Detect which cell encompasses the target text, then output its (X, Y) center coordinate. 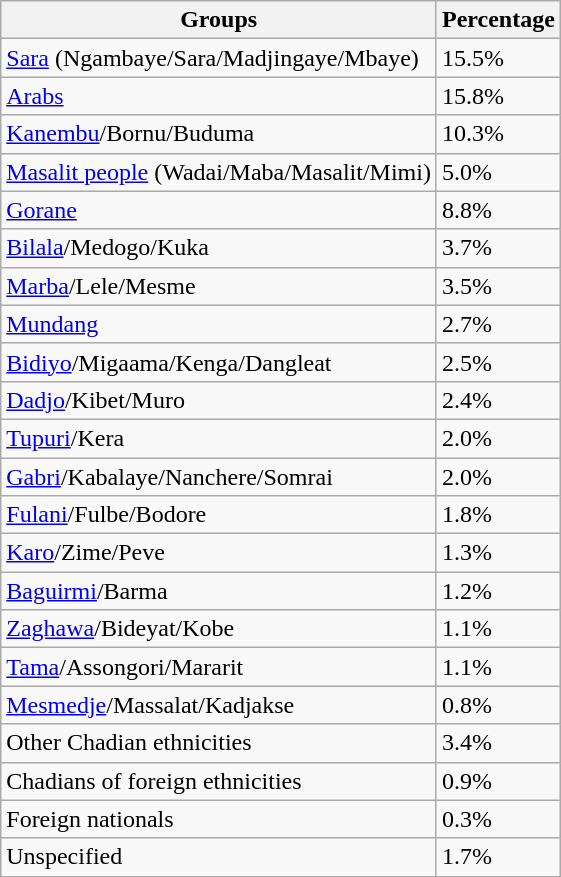
Mesmedje/Massalat/Kadjakse (219, 705)
1.2% (498, 591)
2.4% (498, 400)
15.8% (498, 96)
Chadians of foreign ethnicities (219, 781)
Kanembu/Bornu/Buduma (219, 134)
Fulani/Fulbe/Bodore (219, 515)
2.5% (498, 362)
Gabri/Kabalaye/Nanchere/Somrai (219, 477)
0.9% (498, 781)
1.3% (498, 553)
3.7% (498, 248)
0.8% (498, 705)
1.7% (498, 857)
5.0% (498, 172)
Unspecified (219, 857)
Baguirmi/Barma (219, 591)
Dadjo/Kibet/Muro (219, 400)
3.5% (498, 286)
2.7% (498, 324)
0.3% (498, 819)
Groups (219, 20)
3.4% (498, 743)
Bilala/Medogo/Kuka (219, 248)
Arabs (219, 96)
Zaghawa/Bideyat/Kobe (219, 629)
Gorane (219, 210)
Other Chadian ethnicities (219, 743)
8.8% (498, 210)
Sara (Ngambaye/Sara/Madjingaye/Mbaye) (219, 58)
Masalit people (Wadai/Maba/Masalit/Mimi) (219, 172)
15.5% (498, 58)
10.3% (498, 134)
Mundang (219, 324)
Tama/Assongori/Mararit (219, 667)
1.8% (498, 515)
Karo/Zime/Peve (219, 553)
Foreign nationals (219, 819)
Percentage (498, 20)
Tupuri/Kera (219, 438)
Marba/Lele/Mesme (219, 286)
Bidiyo/Migaama/Kenga/Dangleat (219, 362)
